Output the [x, y] coordinate of the center of the cell containing the given text.  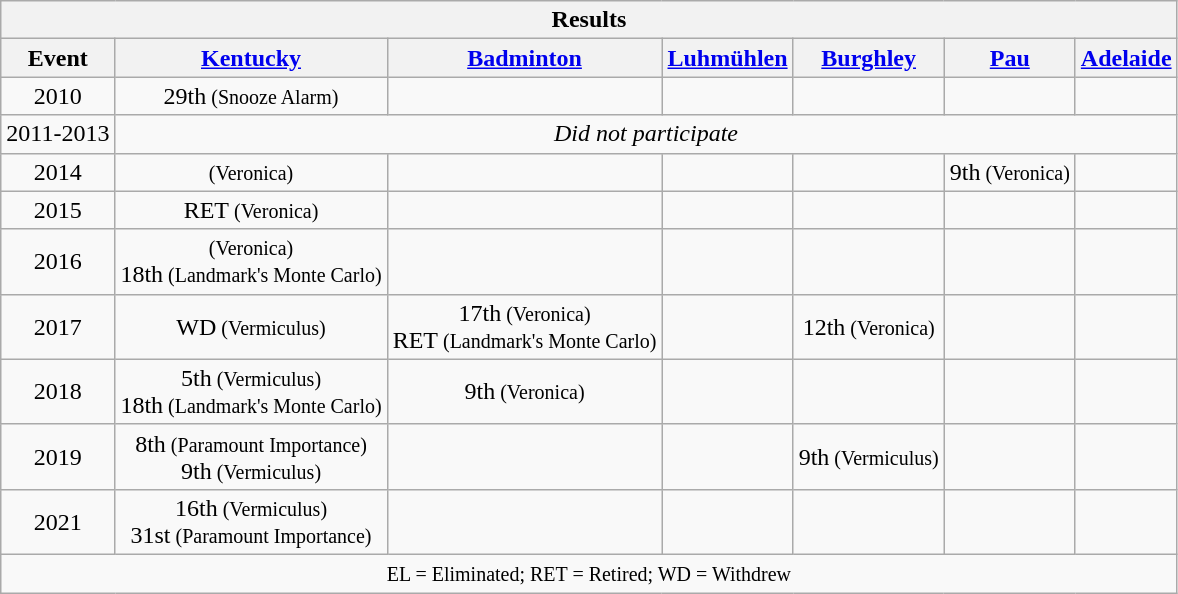
RET (Veronica) [251, 210]
16th (Vermiculus)31st (Paramount Importance) [251, 522]
12th (Veronica) [868, 326]
WD (Vermiculus) [251, 326]
2017 [58, 326]
Burghley [868, 58]
2010 [58, 96]
Did not participate [646, 134]
EL = Eliminated; RET = Retired; WD = Withdrew [589, 573]
2019 [58, 456]
8th (Paramount Importance)9th (Vermiculus) [251, 456]
Badminton [524, 58]
9th (Vermiculus) [868, 456]
29th (Snooze Alarm) [251, 96]
2016 [58, 262]
(Veronica) [251, 172]
2021 [58, 522]
2018 [58, 392]
17th (Veronica)RET (Landmark's Monte Carlo) [524, 326]
Kentucky [251, 58]
(Veronica)18th (Landmark's Monte Carlo) [251, 262]
Event [58, 58]
Luhmühlen [728, 58]
5th (Vermiculus)18th (Landmark's Monte Carlo) [251, 392]
2011-2013 [58, 134]
Adelaide [1126, 58]
Pau [1010, 58]
2015 [58, 210]
Results [589, 20]
2014 [58, 172]
